From the cell containing the given text, extract its center point as [x, y] coordinate. 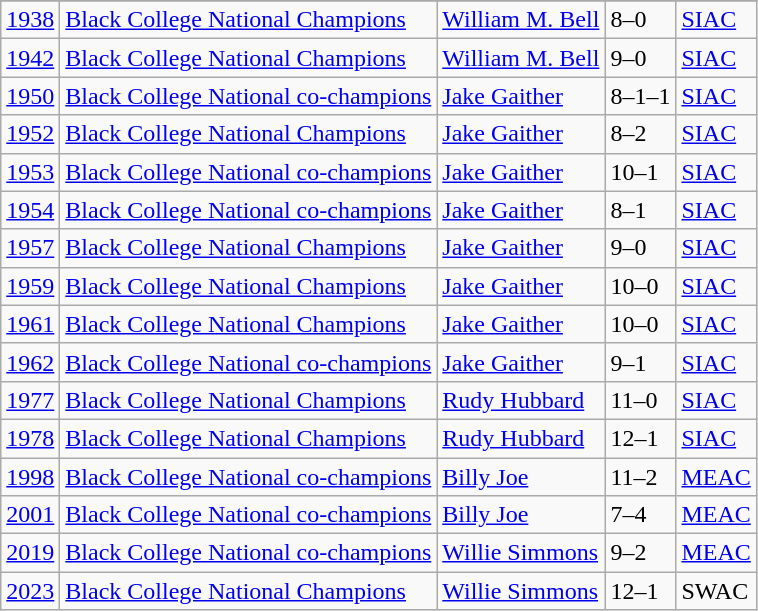
9–1 [640, 362]
SWAC [716, 591]
1938 [30, 20]
8–1 [640, 210]
10–1 [640, 172]
11–0 [640, 400]
2019 [30, 553]
7–4 [640, 515]
1942 [30, 58]
1977 [30, 400]
2001 [30, 515]
1998 [30, 477]
8–1–1 [640, 96]
1978 [30, 438]
1962 [30, 362]
1952 [30, 134]
8–2 [640, 134]
2023 [30, 591]
8–0 [640, 20]
1953 [30, 172]
1950 [30, 96]
1954 [30, 210]
9–2 [640, 553]
1959 [30, 286]
11–2 [640, 477]
1961 [30, 324]
1957 [30, 248]
